Return (x, y) of the center of cell containing provided text 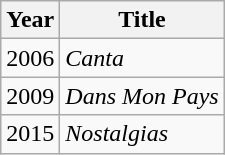
2006 (30, 58)
2015 (30, 134)
Nostalgias (142, 134)
Dans Mon Pays (142, 96)
Canta (142, 58)
Title (142, 20)
Year (30, 20)
2009 (30, 96)
